Search for the cell housing the specified text and yield its (X, Y) center coordinate. 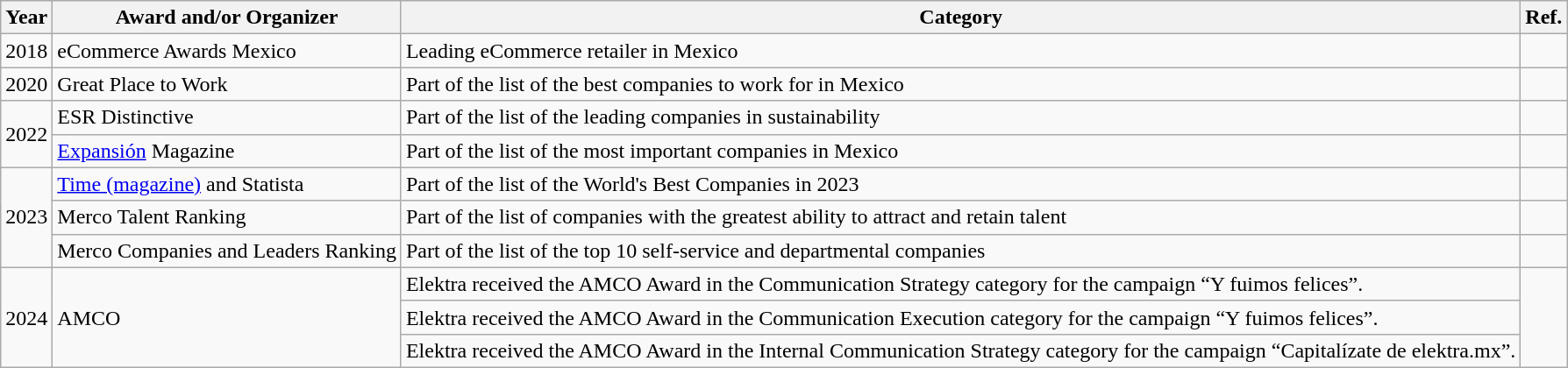
2020 (26, 84)
Expansión Magazine (227, 151)
Great Place to Work (227, 84)
Merco Talent Ranking (227, 217)
Merco Companies and Leaders Ranking (227, 251)
2022 (26, 134)
Part of the list of the best companies to work for in Mexico (960, 84)
Time (magazine) and Statista (227, 184)
Award and/or Organizer (227, 18)
2018 (26, 51)
Elektra received the AMCO Award in the Internal Communication Strategy category for the campaign “Capitalízate de elektra.mx”. (960, 350)
2023 (26, 217)
Category (960, 18)
Leading eCommerce retailer in Mexico (960, 51)
Part of the list of the World's Best Companies in 2023 (960, 184)
Elektra received the AMCO Award in the Communication Strategy category for the campaign “Y fuimos felices”. (960, 284)
Part of the list of the leading companies in sustainability (960, 117)
ESR Distinctive (227, 117)
AMCO (227, 317)
Elektra received the AMCO Award in the Communication Execution category for the campaign “Y fuimos felices”. (960, 317)
Year (26, 18)
Part of the list of companies with the greatest ability to attract and retain talent (960, 217)
2024 (26, 317)
eCommerce Awards Mexico (227, 51)
Ref. (1543, 18)
Part of the list of the top 10 self-service and departmental companies (960, 251)
Part of the list of the most important companies in Mexico (960, 151)
